Pinpoint the cell where the given text exists, returning its (X, Y) midpoint coordinate. 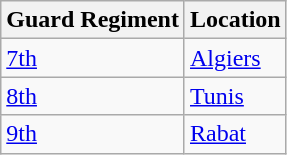
Algiers (235, 58)
7th (93, 58)
Location (235, 20)
Tunis (235, 96)
9th (93, 134)
Guard Regiment (93, 20)
Rabat (235, 134)
8th (93, 96)
